Return the [X, Y] coordinate for the center point of the cell that contains the specified text.  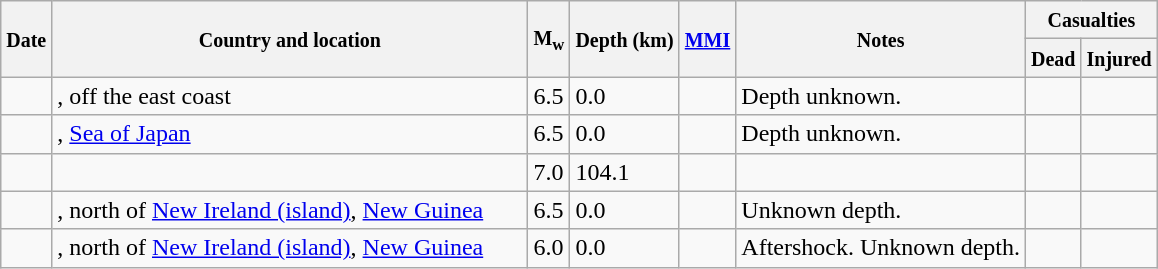
Country and location [290, 39]
Dead [1054, 58]
6.0 [549, 248]
Unknown depth. [881, 210]
MMI [708, 39]
, Sea of Japan [290, 134]
Date [26, 39]
104.1 [624, 172]
Mw [549, 39]
Aftershock. Unknown depth. [881, 248]
Depth (km) [624, 39]
Injured [1119, 58]
, off the east coast [290, 96]
Notes [881, 39]
7.0 [549, 172]
Casualties [1092, 20]
